Determine the [X, Y] coordinate at the center of the cell enclosing the given text.  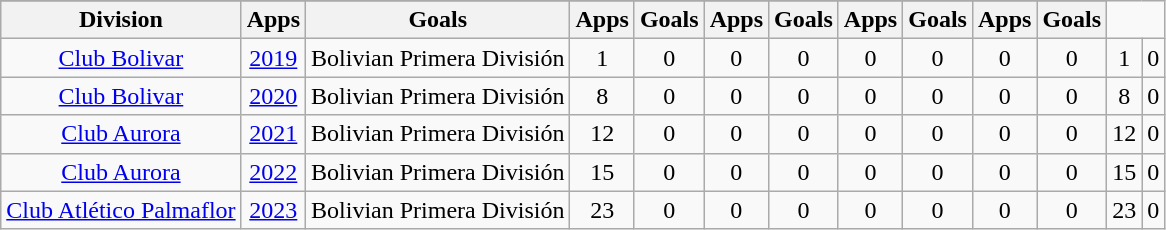
2020 [273, 96]
2021 [273, 134]
2019 [273, 58]
2023 [273, 210]
Club Atlético Palmaflor [121, 210]
Division [121, 20]
2022 [273, 172]
